Return (X, Y) of the center of cell containing provided text 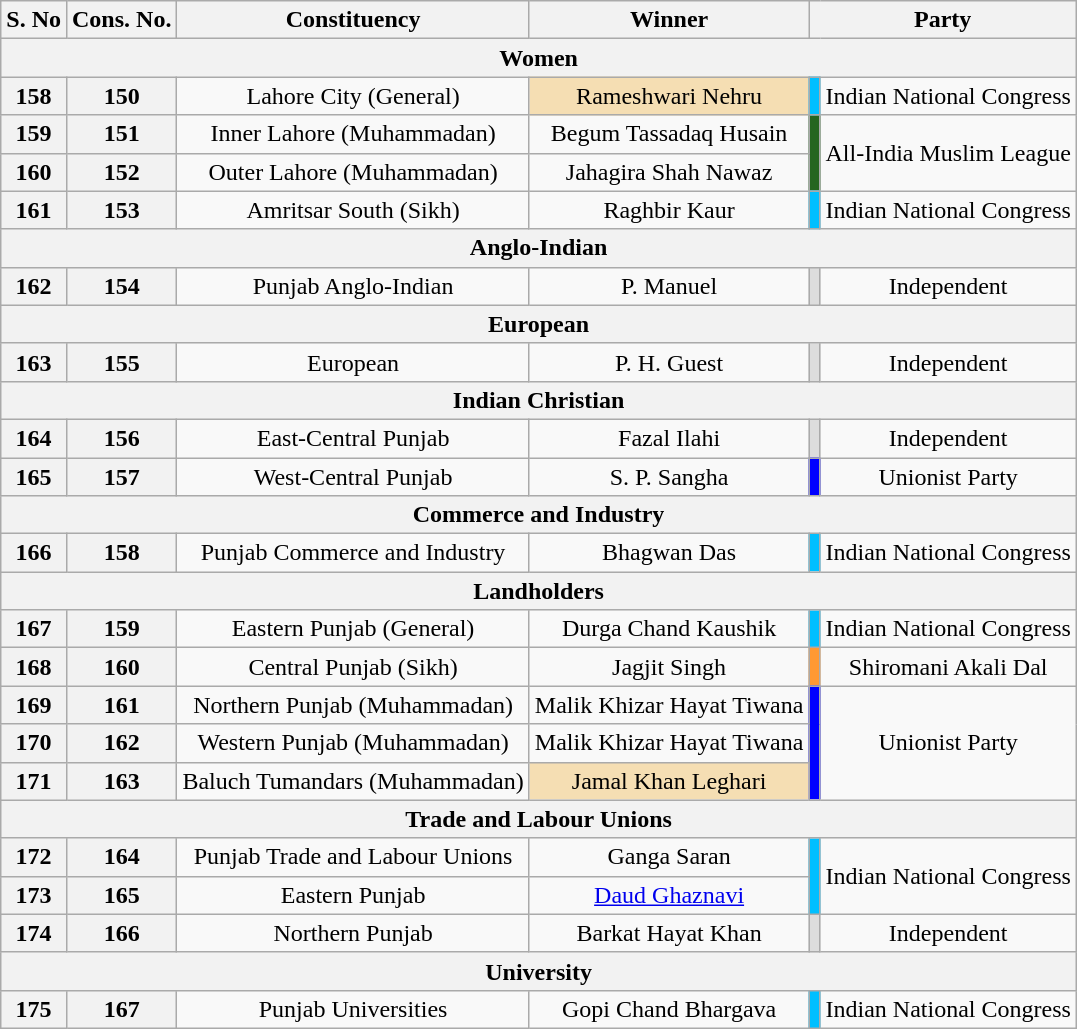
Indian Christian (539, 400)
Durga Chand Kaushik (669, 629)
150 (121, 96)
173 (34, 895)
Shiromani Akali Dal (948, 667)
168 (34, 667)
Jamal Khan Leghari (669, 781)
174 (34, 933)
Daud Ghaznavi (669, 895)
Party (942, 20)
Barkat Hayat Khan (669, 933)
155 (121, 362)
Constituency (353, 20)
154 (121, 286)
Punjab Commerce and Industry (353, 553)
175 (34, 1009)
Cons. No. (121, 20)
Trade and Labour Unions (539, 819)
Women (539, 58)
Punjab Trade and Labour Unions (353, 857)
S. P. Sangha (669, 477)
Raghbir Kaur (669, 210)
170 (34, 743)
Begum Tassadaq Husain (669, 134)
P. Manuel (669, 286)
171 (34, 781)
Baluch Tumandars (Muhammadan) (353, 781)
Punjab Anglo-Indian (353, 286)
Outer Lahore (Muhammadan) (353, 172)
Western Punjab (Muhammadan) (353, 743)
169 (34, 705)
West-Central Punjab (353, 477)
156 (121, 438)
Jahagira Shah Nawaz (669, 172)
Landholders (539, 591)
P. H. Guest (669, 362)
172 (34, 857)
All-India Muslim League (948, 153)
157 (121, 477)
Bhagwan Das (669, 553)
152 (121, 172)
Lahore City (General) (353, 96)
Ganga Saran (669, 857)
Eastern Punjab (353, 895)
Amritsar South (Sikh) (353, 210)
153 (121, 210)
Punjab Universities (353, 1009)
East-Central Punjab (353, 438)
Commerce and Industry (539, 515)
Jagjit Singh (669, 667)
Northern Punjab (353, 933)
Anglo-Indian (539, 248)
University (539, 971)
Fazal Ilahi (669, 438)
Gopi Chand Bhargava (669, 1009)
S. No (34, 20)
Northern Punjab (Muhammadan) (353, 705)
Inner Lahore (Muhammadan) (353, 134)
Central Punjab (Sikh) (353, 667)
Winner (669, 20)
Eastern Punjab (General) (353, 629)
151 (121, 134)
Rameshwari Nehru (669, 96)
